Detect which cell encompasses the target text, then output its (X, Y) center coordinate. 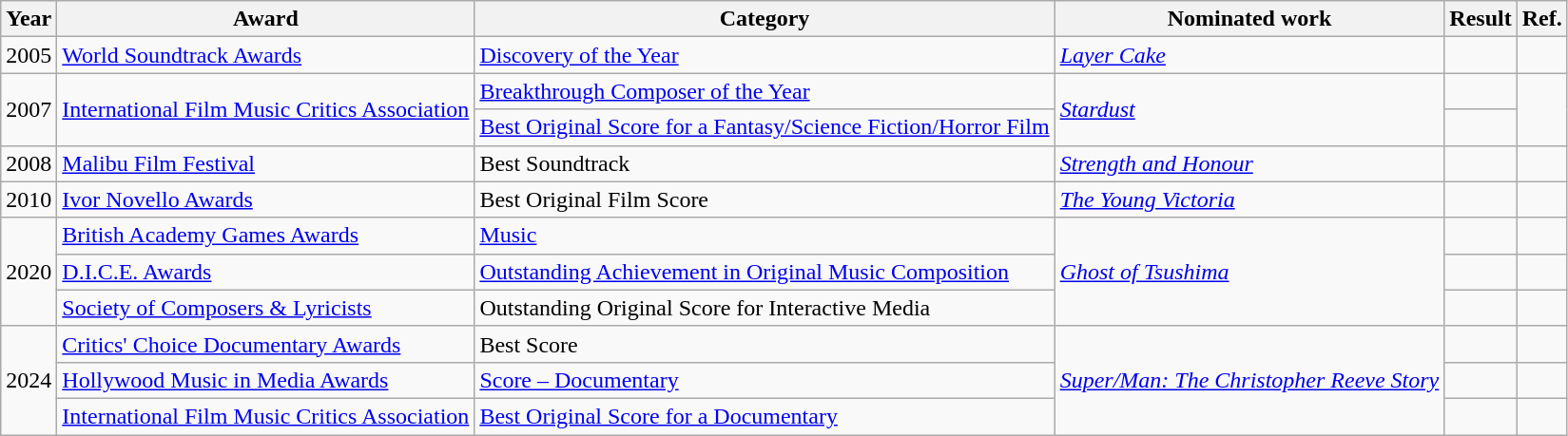
Best Score (765, 344)
2005 (29, 55)
Category (765, 19)
Ivor Novello Awards (266, 199)
Music (765, 236)
Score – Documentary (765, 380)
Hollywood Music in Media Awards (266, 380)
2007 (29, 109)
2020 (29, 272)
Discovery of the Year (765, 55)
Result (1481, 19)
World Soundtrack Awards (266, 55)
Best Original Score for a Fantasy/Science Fiction/Horror Film (765, 127)
2008 (29, 163)
Layer Cake (1249, 55)
Outstanding Achievement in Original Music Composition (765, 272)
2024 (29, 380)
Best Original Score for a Documentary (765, 416)
Ref. (1542, 19)
Ghost of Tsushima (1249, 272)
Outstanding Original Score for Interactive Media (765, 308)
Society of Composers & Lyricists (266, 308)
Breakthrough Composer of the Year (765, 91)
Super/Man: The Christopher Reeve Story (1249, 380)
Malibu Film Festival (266, 163)
Strength and Honour (1249, 163)
Award (266, 19)
Stardust (1249, 109)
Critics' Choice Documentary Awards (266, 344)
2010 (29, 199)
Best Original Film Score (765, 199)
Year (29, 19)
The Young Victoria (1249, 199)
Best Soundtrack (765, 163)
British Academy Games Awards (266, 236)
Nominated work (1249, 19)
D.I.C.E. Awards (266, 272)
